Return the (x, y) coordinate for the center point of the cell that contains the specified text.  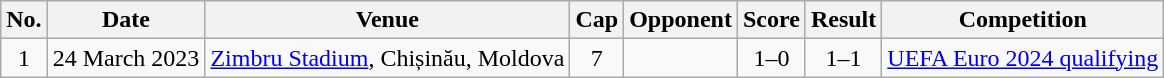
Date (126, 20)
Cap (597, 20)
1–0 (771, 58)
Zimbru Stadium, Chișinău, Moldova (388, 58)
1–1 (843, 58)
7 (597, 58)
24 March 2023 (126, 58)
Result (843, 20)
Score (771, 20)
No. (24, 20)
Opponent (681, 20)
Venue (388, 20)
Competition (1023, 20)
UEFA Euro 2024 qualifying (1023, 58)
1 (24, 58)
